Search for the cell housing the specified text and yield its [x, y] center coordinate. 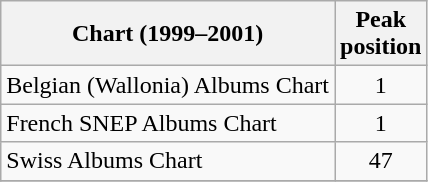
French SNEP Albums Chart [168, 123]
Swiss Albums Chart [168, 161]
Chart (1999–2001) [168, 34]
47 [380, 161]
Peakposition [380, 34]
Belgian (Wallonia) Albums Chart [168, 85]
